Provide the [x, y] coordinate of the cell's center where the given text is located.  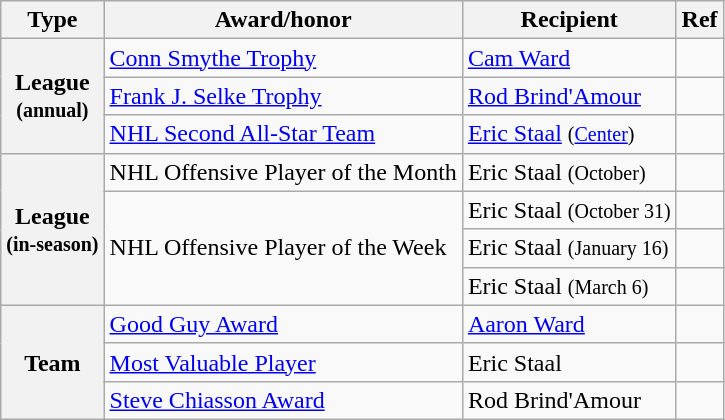
League(in-season) [52, 229]
Recipient [569, 20]
League(annual) [52, 96]
Team [52, 362]
Frank J. Selke Trophy [283, 96]
Eric Staal (October 31) [569, 210]
Eric Staal (January 16) [569, 248]
Steve Chiasson Award [283, 400]
Cam Ward [569, 58]
Eric Staal (March 6) [569, 286]
Eric Staal (October) [569, 172]
Most Valuable Player [283, 362]
NHL Second All-Star Team [283, 134]
Aaron Ward [569, 324]
Award/honor [283, 20]
Eric Staal (Center) [569, 134]
Type [52, 20]
Ref [700, 20]
NHL Offensive Player of the Month [283, 172]
NHL Offensive Player of the Week [283, 248]
Conn Smythe Trophy [283, 58]
Eric Staal [569, 362]
Good Guy Award [283, 324]
